Find where the given text appears and provide that cell's center as [X, Y] coordinate. 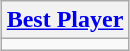
Best Player [65, 20]
